Scan for the cell matching the given text and deliver its (X, Y) coordinate at center. 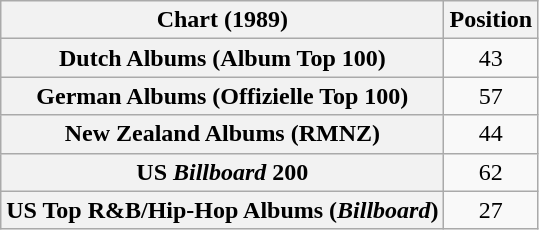
Dutch Albums (Album Top 100) (222, 58)
Chart (1989) (222, 20)
57 (491, 96)
27 (491, 210)
German Albums (Offizielle Top 100) (222, 96)
62 (491, 172)
US Billboard 200 (222, 172)
US Top R&B/Hip-Hop Albums (Billboard) (222, 210)
43 (491, 58)
New Zealand Albums (RMNZ) (222, 134)
44 (491, 134)
Position (491, 20)
